Provide the [X, Y] coordinate of the cell's center where the given text is located.  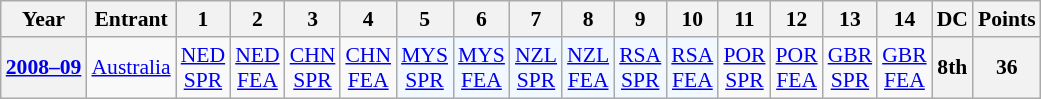
GBRFEA [904, 68]
10 [692, 19]
1 [203, 19]
CHNFEA [368, 68]
Australia [130, 68]
Points [1007, 19]
Entrant [130, 19]
9 [640, 19]
DC [952, 19]
RSAFEA [692, 68]
Year [44, 19]
NEDSPR [203, 68]
36 [1007, 68]
GBRSPR [850, 68]
8th [952, 68]
PORFEA [797, 68]
NEDFEA [257, 68]
RSASPR [640, 68]
MYSFEA [482, 68]
13 [850, 19]
7 [536, 19]
NZLSPR [536, 68]
PORSPR [744, 68]
MYSSPR [424, 68]
14 [904, 19]
5 [424, 19]
6 [482, 19]
2008–09 [44, 68]
2 [257, 19]
3 [313, 19]
NZLFEA [588, 68]
11 [744, 19]
12 [797, 19]
8 [588, 19]
4 [368, 19]
CHNSPR [313, 68]
